Return [X, Y] of the center of cell containing provided text 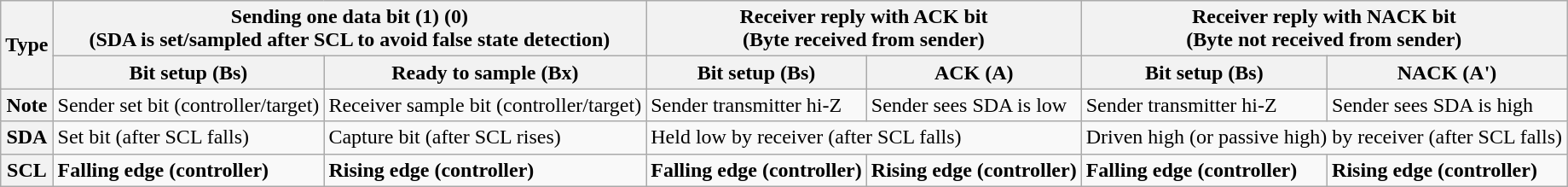
Note [27, 105]
SCL [27, 170]
NACK (A') [1448, 73]
Sender set bit (controller/target) [188, 105]
Receiver reply with ACK bit(Byte received from sender) [864, 29]
SDA [27, 137]
Type [27, 44]
Receiver reply with NACK bit(Byte not received from sender) [1323, 29]
Driven high (or passive high) by receiver (after SCL falls) [1323, 137]
Sender sees SDA is high [1448, 105]
Ready to sample (Bx) [485, 73]
Capture bit (after SCL rises) [485, 137]
ACK (A) [974, 73]
Set bit (after SCL falls) [188, 137]
Sending one data bit (1) (0)(SDA is set/sampled after SCL to avoid false state detection) [350, 29]
Sender sees SDA is low [974, 105]
Held low by receiver (after SCL falls) [864, 137]
Receiver sample bit (controller/target) [485, 105]
